Extract the [x, y] coordinate from the center of the cell holding the provided text.  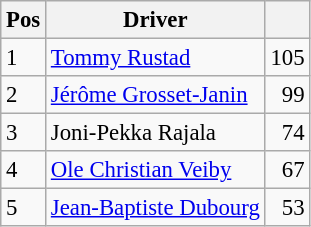
3 [24, 133]
67 [288, 170]
Jean-Baptiste Dubourg [156, 208]
Tommy Rustad [156, 58]
Driver [156, 20]
Pos [24, 20]
105 [288, 58]
Jérôme Grosset-Janin [156, 95]
1 [24, 58]
5 [24, 208]
Joni-Pekka Rajala [156, 133]
4 [24, 170]
74 [288, 133]
2 [24, 95]
53 [288, 208]
99 [288, 95]
Ole Christian Veiby [156, 170]
